Search for the cell housing the specified text and yield its (X, Y) center coordinate. 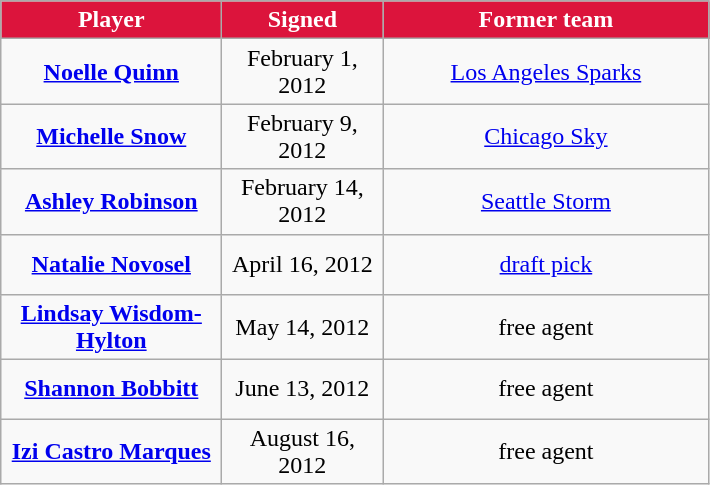
Ashley Robinson (112, 202)
Chicago Sky (546, 136)
February 9, 2012 (302, 136)
Natalie Novosel (112, 264)
Michelle Snow (112, 136)
Former team (546, 20)
Los Angeles Sparks (546, 72)
February 1, 2012 (302, 72)
August 16, 2012 (302, 452)
June 13, 2012 (302, 389)
Shannon Bobbitt (112, 389)
Noelle Quinn (112, 72)
May 14, 2012 (302, 326)
Signed (302, 20)
Izi Castro Marques (112, 452)
Lindsay Wisdom-Hylton (112, 326)
Seattle Storm (546, 202)
Player (112, 20)
February 14, 2012 (302, 202)
April 16, 2012 (302, 264)
draft pick (546, 264)
